Extract the [X, Y] coordinate from the center of the cell holding the provided text.  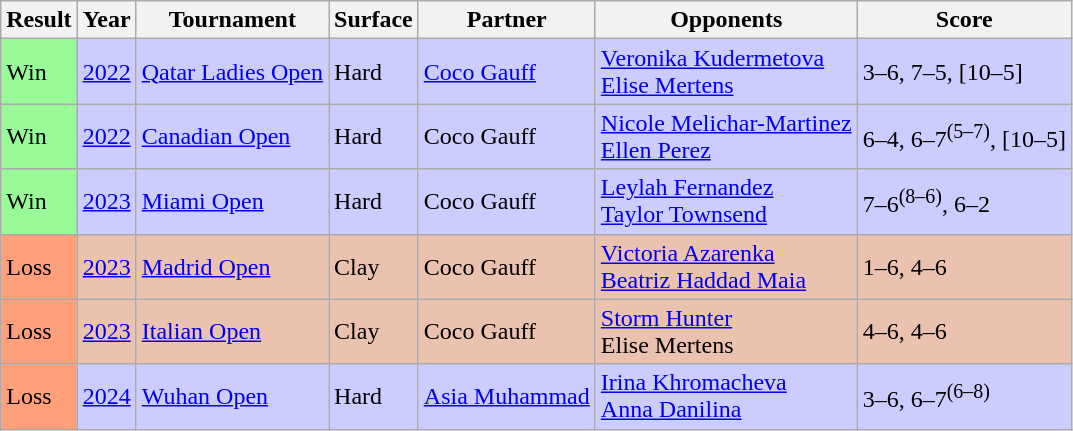
Tournament [232, 20]
Irina Khromacheva Anna Danilina [726, 396]
Wuhan Open [232, 396]
Veronika Kudermetova Elise Mertens [726, 72]
Italian Open [232, 332]
Miami Open [232, 202]
Year [106, 20]
Canadian Open [232, 136]
2024 [106, 396]
Score [964, 20]
Opponents [726, 20]
3–6, 7–5, [10–5] [964, 72]
7–6(8–6), 6–2 [964, 202]
Leylah Fernandez Taylor Townsend [726, 202]
Qatar Ladies Open [232, 72]
1–6, 4–6 [964, 266]
Nicole Melichar-Martinez Ellen Perez [726, 136]
6–4, 6–7(5–7), [10–5] [964, 136]
3–6, 6–7(6–8) [964, 396]
Madrid Open [232, 266]
Asia Muhammad [506, 396]
Result [39, 20]
Victoria Azarenka Beatriz Haddad Maia [726, 266]
4–6, 4–6 [964, 332]
Surface [374, 20]
Storm Hunter Elise Mertens [726, 332]
Partner [506, 20]
